Detect which cell encompasses the target text, then output its [x, y] center coordinate. 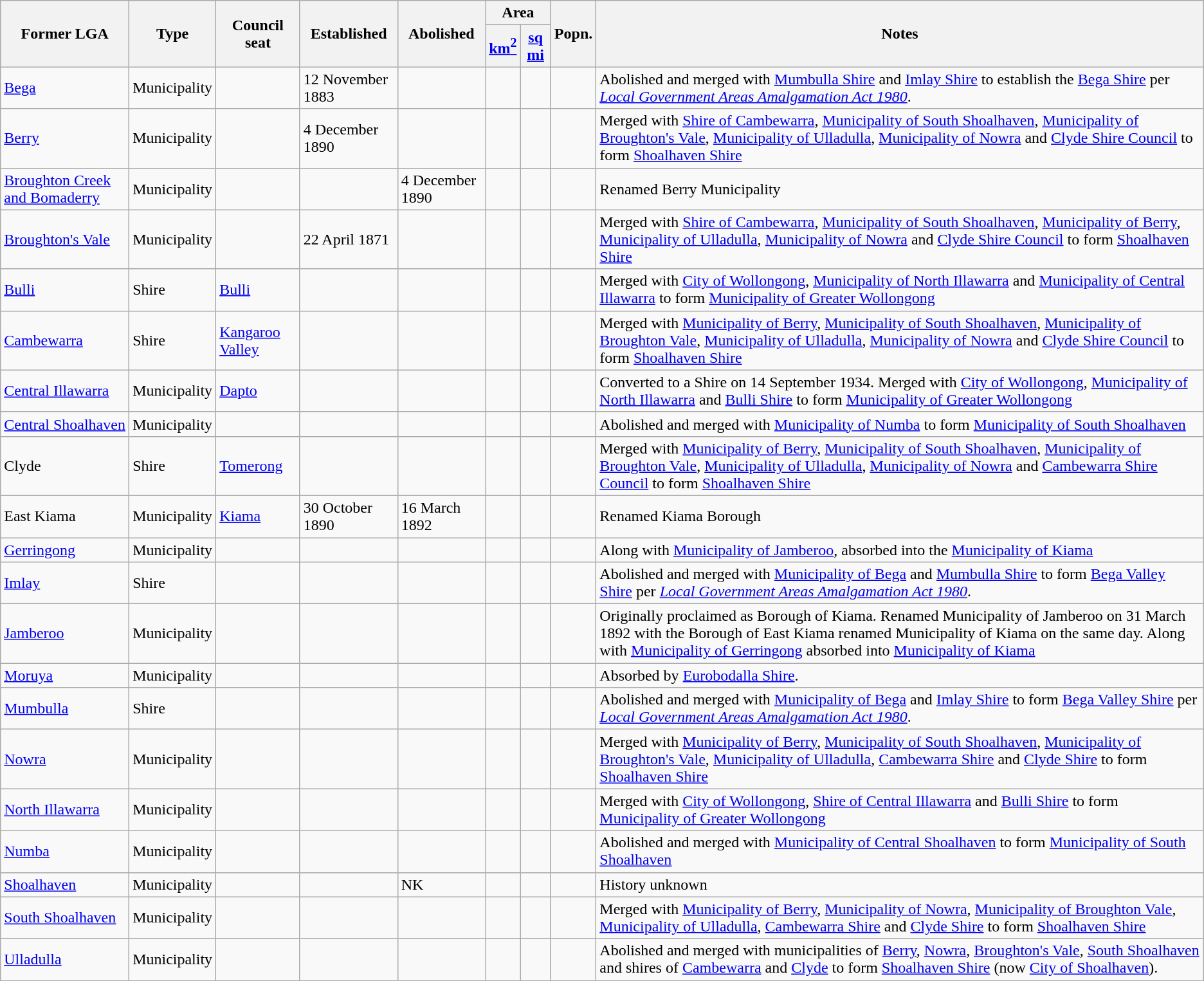
Gerringong [65, 550]
Popn. [573, 33]
km2 [503, 46]
Jamberoo [65, 634]
Established [349, 33]
Councilseat [258, 33]
Kangaroo Valley [258, 340]
Notes [900, 33]
East Kiama [65, 516]
Merged with City of Wollongong, Municipality of North Illawarra and Municipality of Central Illawarra to form Municipality of Greater Wollongong [900, 289]
Shoalhaven [65, 885]
Cambewarra [65, 340]
Abolished and merged with Municipality of Bega and Imlay Shire to form Bega Valley Shire per Local Government Areas Amalgamation Act 1980. [900, 709]
Abolished [441, 33]
Imlay [65, 583]
Renamed Berry Municipality [900, 189]
Numba [65, 852]
Central Shoalhaven [65, 424]
sq mi [535, 46]
Nowra [65, 759]
North Illawarra [65, 809]
Type [172, 33]
Former LGA [65, 33]
Area [518, 13]
22 April 1871 [349, 239]
Broughton's Vale [65, 239]
Mumbulla [65, 709]
Abolished and merged with Municipality of Bega and Mumbulla Shire to form Bega Valley Shire per Local Government Areas Amalgamation Act 1980. [900, 583]
Abolished and merged with Municipality of Central Shoalhaven to form Municipality of South Shoalhaven [900, 852]
Central Illawarra [65, 391]
Tomerong [258, 466]
16 March 1892 [441, 516]
Moruya [65, 675]
South Shoalhaven [65, 917]
Dapto [258, 391]
Abolished and merged with Municipality of Numba to form Municipality of South Shoalhaven [900, 424]
Kiama [258, 516]
30 October 1890 [349, 516]
Merged with City of Wollongong, Shire of Central Illawarra and Bulli Shire to form Municipality of Greater Wollongong [900, 809]
NK [441, 885]
Along with Municipality of Jamberoo, absorbed into the Municipality of Kiama [900, 550]
Renamed Kiama Borough [900, 516]
Clyde [65, 466]
12 November 1883 [349, 87]
Abolished and merged with Mumbulla Shire and Imlay Shire to establish the Bega Shire per Local Government Areas Amalgamation Act 1980. [900, 87]
Bega [65, 87]
Absorbed by Eurobodalla Shire. [900, 675]
Berry [65, 138]
History unknown [900, 885]
Broughton Creek and Bomaderry [65, 189]
Ulladulla [65, 960]
